Capture the cell that displays the provided text and extract its (X, Y) central coordinate. 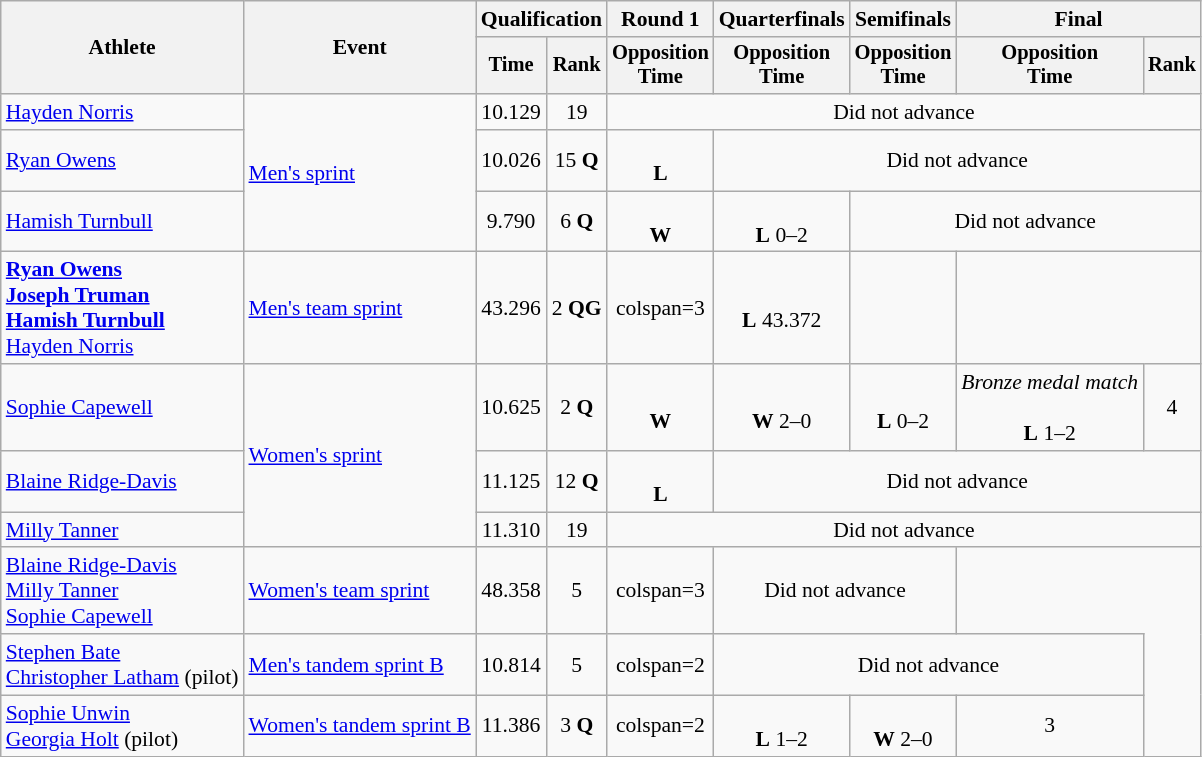
Final (1078, 19)
11.310 (511, 530)
Women's tandem sprint B (359, 726)
Quarterfinals (782, 19)
Ryan Owens (122, 160)
6 Q (576, 222)
Sophie UnwinGeorgia Holt (pilot) (122, 726)
48.358 (511, 592)
9.790 (511, 222)
Men's team sprint (359, 308)
15 Q (576, 160)
3 Q (576, 726)
2 Q (576, 408)
Men's sprint (359, 173)
Ryan OwensJoseph TrumanHamish TurnbullHayden Norris (122, 308)
Time (511, 66)
11.125 (511, 482)
10.814 (511, 664)
3 (1050, 726)
Women's team sprint (359, 592)
Women's sprint (359, 456)
10.625 (511, 408)
Semifinals (904, 19)
Qualification (542, 19)
11.386 (511, 726)
Blaine Ridge-Davis (122, 482)
Blaine Ridge-DavisMilly TannerSophie Capewell (122, 592)
Hayden Norris (122, 112)
10.129 (511, 112)
L 43.372 (782, 308)
Bronze medal matchL 1–2 (1050, 408)
2 QG (576, 308)
Sophie Capewell (122, 408)
Men's tandem sprint B (359, 664)
Round 1 (660, 19)
10.026 (511, 160)
Hamish Turnbull (122, 222)
Athlete (122, 48)
Event (359, 48)
L 1–2 (782, 726)
12 Q (576, 482)
43.296 (511, 308)
Milly Tanner (122, 530)
4 (1172, 408)
Stephen BateChristopher Latham (pilot) (122, 664)
